Provide the (x, y) coordinate of the cell's center where the given text is located.  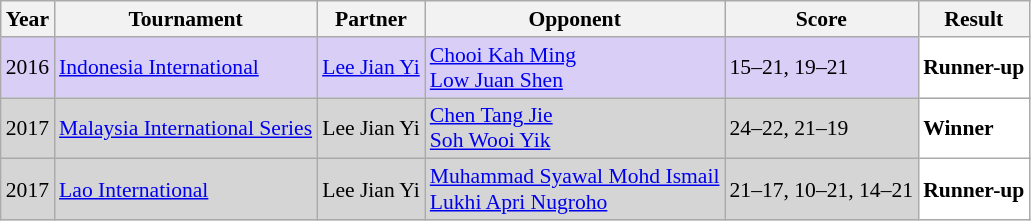
Indonesia International (186, 68)
Chen Tang Jie Soh Wooi Yik (575, 128)
Muhammad Syawal Mohd Ismail Lukhi Apri Nugroho (575, 190)
Tournament (186, 19)
Result (974, 19)
24–22, 21–19 (821, 128)
Winner (974, 128)
Partner (371, 19)
Year (28, 19)
Lao International (186, 190)
21–17, 10–21, 14–21 (821, 190)
2016 (28, 68)
Malaysia International Series (186, 128)
Opponent (575, 19)
Chooi Kah Ming Low Juan Shen (575, 68)
15–21, 19–21 (821, 68)
Score (821, 19)
